Search for the cell housing the specified text and yield its (x, y) center coordinate. 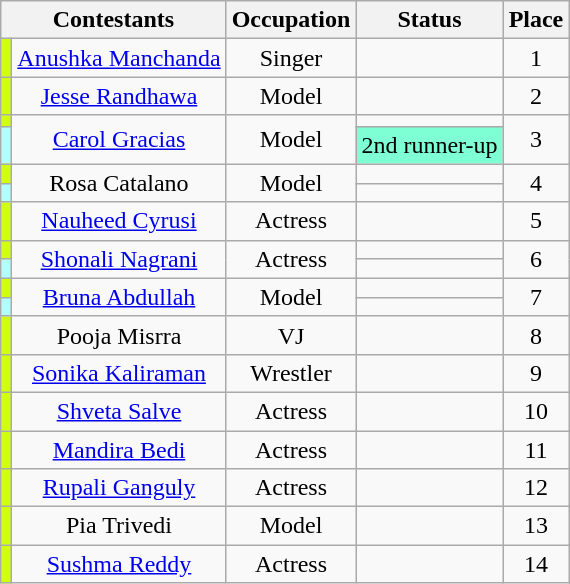
Anushka Manchanda (119, 58)
6 (536, 259)
Status (430, 20)
Sushma Reddy (119, 564)
Contestants (114, 20)
Shonali Nagrani (119, 259)
Nauheed Cyrusi (119, 221)
Singer (291, 58)
VJ (291, 335)
Bruna Abdullah (119, 297)
13 (536, 526)
12 (536, 488)
Rupali Ganguly (119, 488)
9 (536, 373)
Mandira Bedi (119, 449)
Shveta Salve (119, 411)
Wrestler (291, 373)
10 (536, 411)
Carol Gracias (119, 140)
3 (536, 140)
4 (536, 183)
1 (536, 58)
14 (536, 564)
Place (536, 20)
Jesse Randhawa (119, 96)
2nd runner-up (430, 145)
Sonika Kaliraman (119, 373)
2 (536, 96)
Pia Trivedi (119, 526)
Pooja Misrra (119, 335)
11 (536, 449)
Rosa Catalano (119, 183)
8 (536, 335)
7 (536, 297)
5 (536, 221)
Occupation (291, 20)
